Find where the given text appears and provide that cell's center as (X, Y) coordinate. 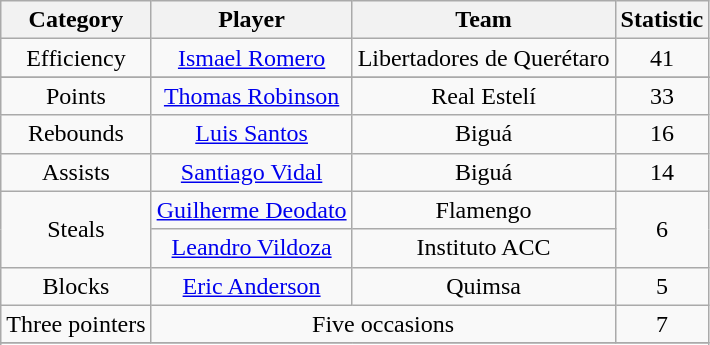
Three pointers (76, 324)
Points (76, 96)
33 (662, 96)
16 (662, 134)
14 (662, 172)
Flamengo (484, 210)
Category (76, 20)
Assists (76, 172)
Santiago Vidal (252, 172)
Eric Anderson (252, 286)
Team (484, 20)
Libertadores de Querétaro (484, 58)
Five occasions (383, 324)
41 (662, 58)
Thomas Robinson (252, 96)
7 (662, 324)
Player (252, 20)
Real Estelí (484, 96)
Guilherme Deodato (252, 210)
Luis Santos (252, 134)
Blocks (76, 286)
Statistic (662, 20)
Efficiency (76, 58)
Instituto ACC (484, 248)
5 (662, 286)
Leandro Vildoza (252, 248)
Steals (76, 229)
6 (662, 229)
Ismael Romero (252, 58)
Quimsa (484, 286)
Rebounds (76, 134)
